Determine the [x, y] coordinate at the center of the cell enclosing the given text.  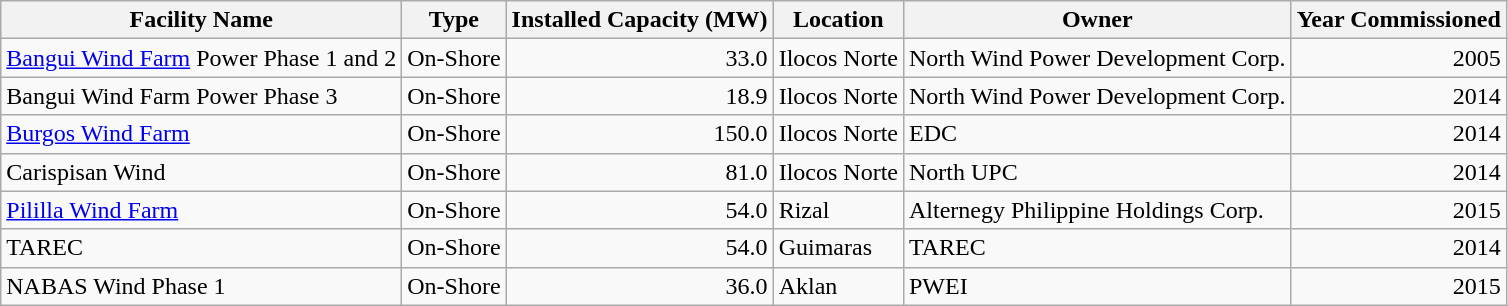
33.0 [640, 58]
Bangui Wind Farm Power Phase 1 and 2 [202, 58]
Burgos Wind Farm [202, 134]
NABAS Wind Phase 1 [202, 286]
Carispisan Wind [202, 172]
Type [454, 20]
EDC [1097, 134]
2005 [1398, 58]
Rizal [838, 210]
Year Commissioned [1398, 20]
Owner [1097, 20]
Facility Name [202, 20]
150.0 [640, 134]
Installed Capacity (MW) [640, 20]
Guimaras [838, 248]
North UPC [1097, 172]
18.9 [640, 96]
Alternegy Philippine Holdings Corp. [1097, 210]
Bangui Wind Farm Power Phase 3 [202, 96]
36.0 [640, 286]
Location [838, 20]
81.0 [640, 172]
Pililla Wind Farm [202, 210]
PWEI [1097, 286]
Aklan [838, 286]
